Detect which cell encompasses the target text, then output its (x, y) center coordinate. 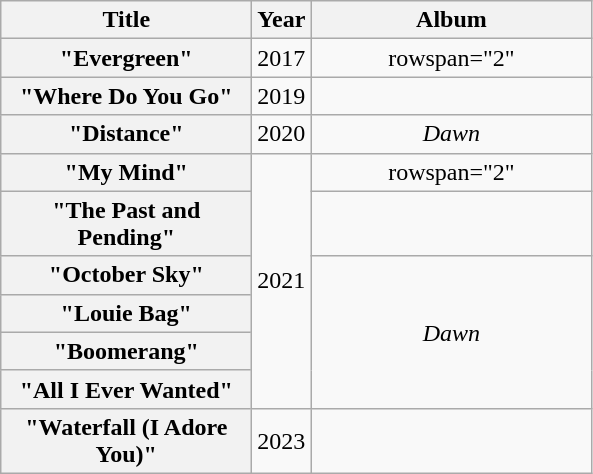
2017 (282, 58)
2023 (282, 440)
"Where Do You Go" (126, 96)
"Boomerang" (126, 351)
"All I Ever Wanted" (126, 389)
2021 (282, 280)
"Waterfall (I Adore You)" (126, 440)
Album (452, 20)
Year (282, 20)
"The Past and Pending" (126, 224)
2020 (282, 134)
Title (126, 20)
"Distance" (126, 134)
2019 (282, 96)
"Louie Bag" (126, 313)
"Evergreen" (126, 58)
"October Sky" (126, 275)
"My Mind" (126, 172)
